Output the [x, y] coordinate of the center of the cell containing the given text.  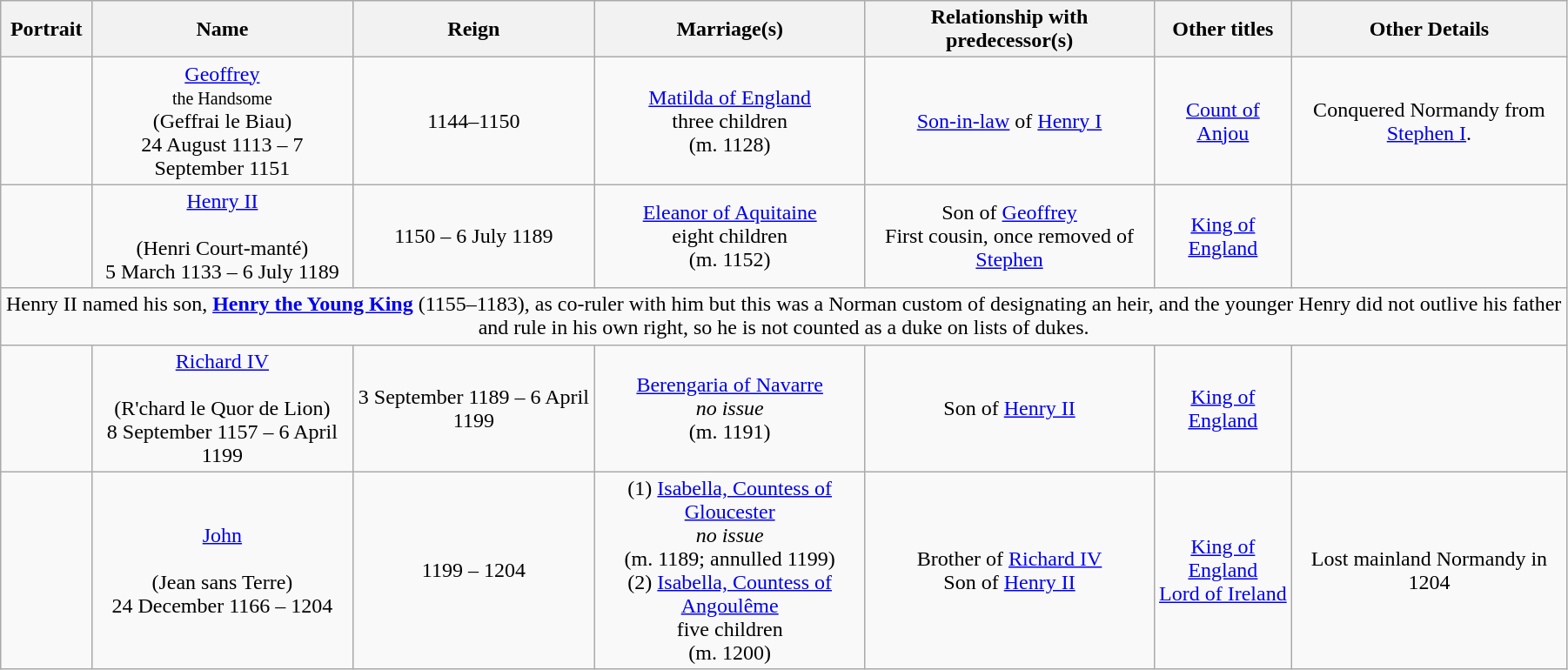
Conquered Normandy from Stephen I. [1429, 121]
John(Jean sans Terre)24 December 1166 – 1204 [223, 571]
Lost mainland Normandy in 1204 [1429, 571]
Other Details [1429, 30]
Portrait [47, 30]
Reign [473, 30]
Count of Anjou [1223, 121]
Geoffreythe Handsome(Geffrai le Biau)24 August 1113 – 7 September 1151 [223, 121]
Son of GeoffreyFirst cousin, once removed of Stephen [1009, 237]
Henry II(Henri Court-manté)5 March 1133 – 6 July 1189 [223, 237]
1144–1150 [473, 121]
1150 – 6 July 1189 [473, 237]
Son of Henry II [1009, 408]
Son-in-law of Henry I [1009, 121]
Name [223, 30]
King of EnglandLord of Ireland [1223, 571]
Brother of Richard IVSon of Henry II [1009, 571]
Relationship with predecessor(s) [1009, 30]
Other titles [1223, 30]
3 September 1189 – 6 April 1199 [473, 408]
Berengaria of Navarreno issue(m. 1191) [730, 408]
Richard IV(R'chard le Quor de Lion)8 September 1157 – 6 April 1199 [223, 408]
1199 – 1204 [473, 571]
Eleanor of Aquitaineeight children(m. 1152) [730, 237]
(1) Isabella, Countess of Gloucesterno issue(m. 1189; annulled 1199)(2) Isabella, Countess of Angoulêmefive children(m. 1200) [730, 571]
Matilda of Englandthree children(m. 1128) [730, 121]
Marriage(s) [730, 30]
